Determine the [X, Y] coordinate at the center of the cell enclosing the given text.  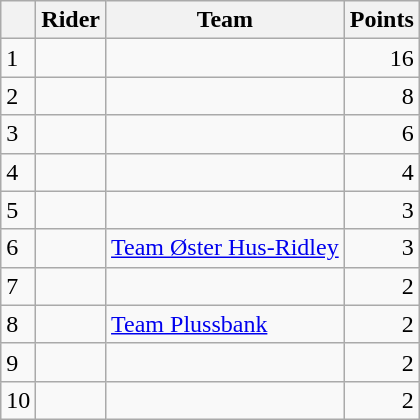
5 [18, 210]
Team [226, 20]
10 [18, 400]
7 [18, 286]
Team Øster Hus-Ridley [226, 248]
Team Plussbank [226, 324]
9 [18, 362]
16 [382, 58]
Rider [71, 20]
Points [382, 20]
1 [18, 58]
